From the cell containing the given text, extract its center point as [X, Y] coordinate. 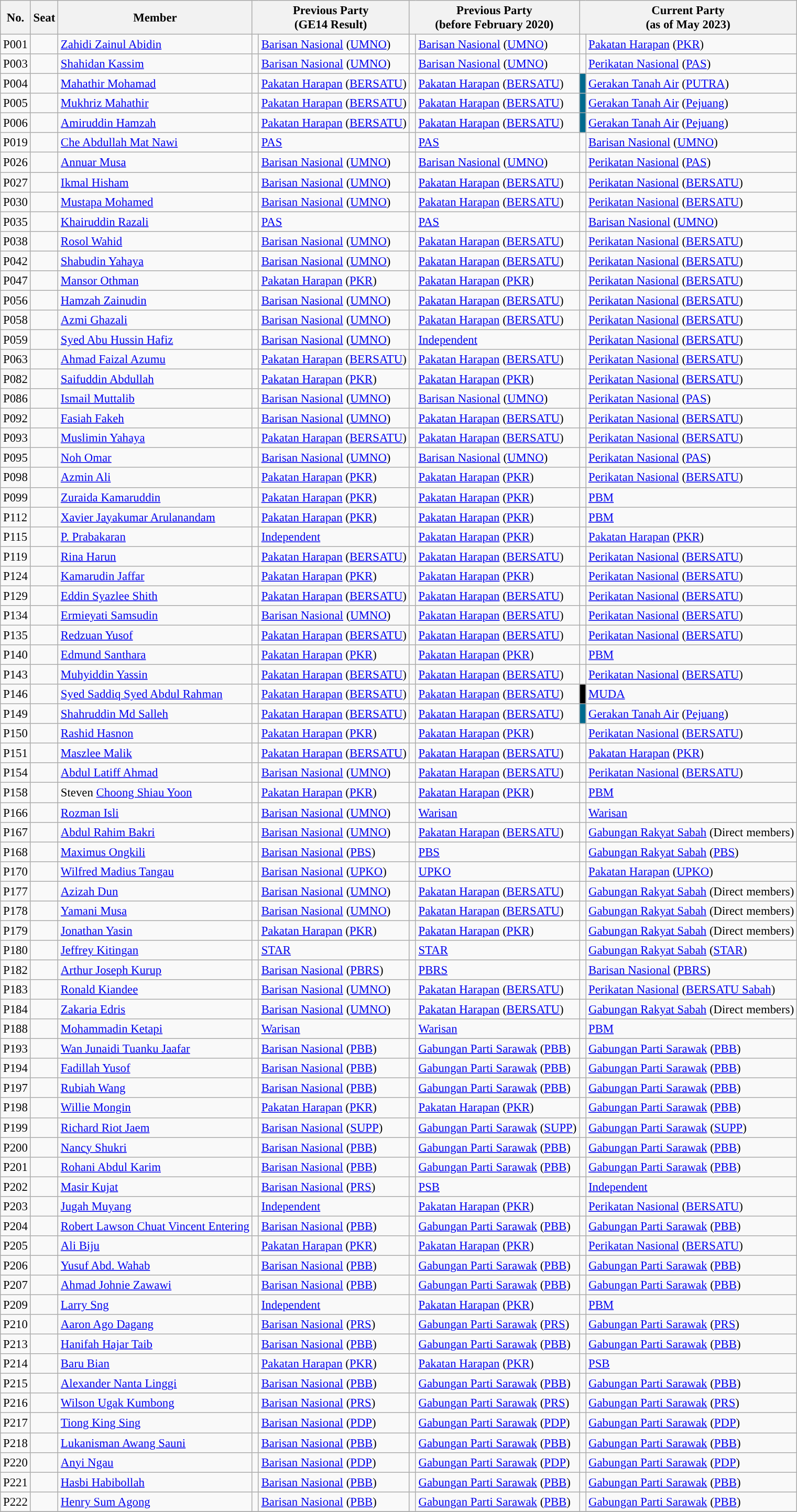
Fasiah Fakeh [155, 419]
Barisan Nasional (UPKO) [334, 871]
Previous Party(GE14 Result) [331, 18]
P182 [16, 970]
P095 [16, 458]
P005 [16, 103]
Mansor Othman [155, 281]
Annuar Musa [155, 162]
P047 [16, 281]
Gerakan Tanah Air (PUTRA) [692, 84]
P203 [16, 1207]
P019 [16, 143]
Alexander Nanta Linggi [155, 1384]
P119 [16, 556]
P198 [16, 1108]
Wilson Ugak Kumbong [155, 1404]
P027 [16, 182]
P168 [16, 852]
P158 [16, 793]
Ermieyati Samsudin [155, 616]
P199 [16, 1127]
Yusuf Abd. Wahab [155, 1265]
Zahidi Zainul Abidin [155, 45]
Rosol Wahid [155, 241]
Baru Bian [155, 1364]
P063 [16, 359]
Ronald Kiandee [155, 990]
Current Party(as of May 2023) [689, 18]
P035 [16, 222]
P112 [16, 517]
Larry Sng [155, 1305]
P197 [16, 1088]
P098 [16, 478]
P179 [16, 930]
Mahathir Mohamad [155, 84]
P183 [16, 990]
P001 [16, 45]
Tiong King Sing [155, 1423]
P184 [16, 1010]
Lukanisman Awang Sauni [155, 1443]
Azmin Ali [155, 478]
MUDA [692, 694]
P042 [16, 261]
Che Abdullah Mat Nawi [155, 143]
Barisan Nasional (PBS) [334, 852]
Seat [44, 18]
Arthur Joseph Kurup [155, 970]
Zakaria Edris [155, 1010]
No. [16, 18]
Gabungan Rakyat Sabah (STAR) [692, 950]
Yamani Musa [155, 911]
Anyi Ngau [155, 1462]
P151 [16, 753]
Redzuan Yusof [155, 635]
P170 [16, 871]
P206 [16, 1265]
P167 [16, 832]
P038 [16, 241]
P004 [16, 84]
Noh Omar [155, 458]
P193 [16, 1049]
P082 [16, 379]
Hasbi Habibollah [155, 1482]
Previous Party(before February 2020) [495, 18]
Willie Mongin [155, 1108]
P210 [16, 1324]
Azmi Ghazali [155, 320]
Rohani Abdul Karim [155, 1167]
Rina Harun [155, 556]
P134 [16, 616]
P166 [16, 813]
P207 [16, 1285]
Khairuddin Razali [155, 222]
Aaron Ago Dagang [155, 1324]
Wilfred Madius Tangau [155, 871]
P178 [16, 911]
Maximus Ongkili [155, 852]
P124 [16, 576]
P092 [16, 419]
Ahmad Johnie Zawawi [155, 1285]
P202 [16, 1187]
Shahidan Kassim [155, 64]
P093 [16, 438]
Jonathan Yasin [155, 930]
P194 [16, 1068]
P059 [16, 339]
Barisan Nasional (SUPP) [334, 1127]
Xavier Jayakumar Arulanandam [155, 517]
P201 [16, 1167]
P150 [16, 733]
Robert Lawson Chuat Vincent Entering [155, 1226]
Richard Riot Jaem [155, 1127]
P221 [16, 1482]
Mustapa Mohamed [155, 202]
P215 [16, 1384]
P056 [16, 300]
Hamzah Zainudin [155, 300]
Muslimin Yahaya [155, 438]
P. Prabakaran [155, 536]
P129 [16, 596]
P006 [16, 123]
Mohammadin Ketapi [155, 1029]
Shabudin Yahaya [155, 261]
P086 [16, 399]
P177 [16, 891]
Syed Abu Hussin Hafiz [155, 339]
Steven Choong Shiau Yoon [155, 793]
P218 [16, 1443]
Mukhriz Mahathir [155, 103]
P146 [16, 694]
Rozman Isli [155, 813]
Muhyiddin Yassin [155, 675]
Saifuddin Abdullah [155, 379]
Masir Kujat [155, 1187]
PBS [497, 852]
Perikatan Nasional (BERSATU Sabah) [692, 990]
Fadillah Yusof [155, 1068]
P188 [16, 1029]
Jeffrey Kitingan [155, 950]
Abdul Latiff Ahmad [155, 773]
Maszlee Malik [155, 753]
PBRS [497, 970]
P209 [16, 1305]
P099 [16, 497]
Gabungan Rakyat Sabah (PBS) [692, 852]
P220 [16, 1462]
P026 [16, 162]
Member [155, 18]
Ismail Muttalib [155, 399]
Wan Junaidi Tuanku Jaafar [155, 1049]
P058 [16, 320]
P217 [16, 1423]
P115 [16, 536]
Rashid Hasnon [155, 733]
P213 [16, 1344]
Pakatan Harapan (UPKO) [692, 871]
Nancy Shukri [155, 1147]
P135 [16, 635]
Azizah Dun [155, 891]
Ali Biju [155, 1246]
P003 [16, 64]
P200 [16, 1147]
P205 [16, 1246]
Eddin Syazlee Shith [155, 596]
Kamarudin Jaffar [155, 576]
Amiruddin Hamzah [155, 123]
Abdul Rahim Bakri [155, 832]
Rubiah Wang [155, 1088]
Jugah Muyang [155, 1207]
P180 [16, 950]
P154 [16, 773]
Ikmal Hisham [155, 182]
P030 [16, 202]
P216 [16, 1404]
Hanifah Hajar Taib [155, 1344]
Edmund Santhara [155, 655]
P214 [16, 1364]
Henry Sum Agong [155, 1502]
UPKO [497, 871]
Syed Saddiq Syed Abdul Rahman [155, 694]
P222 [16, 1502]
Shahruddin Md Salleh [155, 714]
Ahmad Faizal Azumu [155, 359]
Zuraida Kamaruddin [155, 497]
P204 [16, 1226]
P140 [16, 655]
P149 [16, 714]
P143 [16, 675]
